Pinpoint the cell where the given text exists, returning its [x, y] midpoint coordinate. 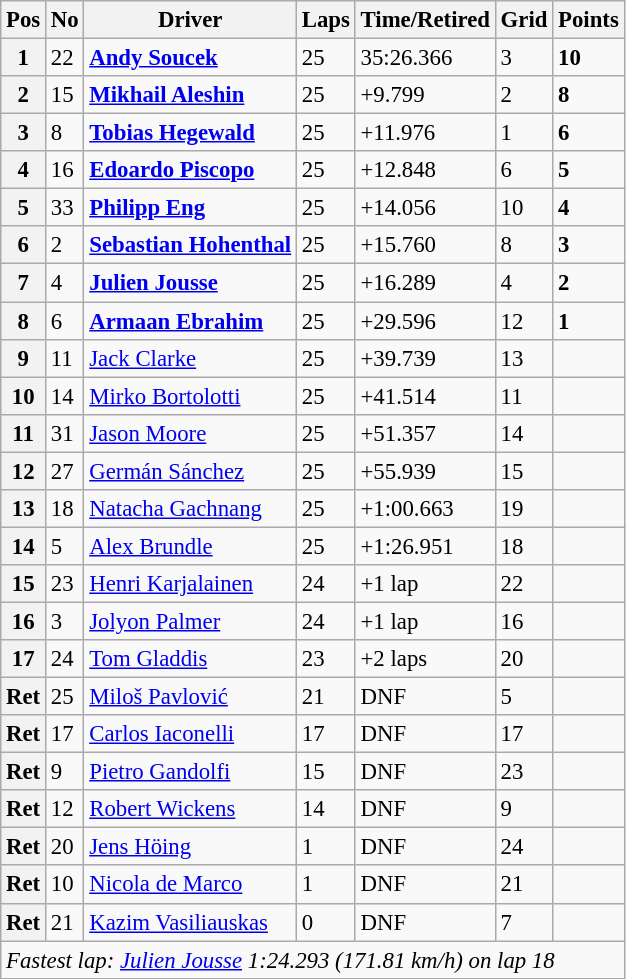
Edoardo Piscopo [190, 170]
+16.289 [425, 283]
Natacha Gachnang [190, 509]
Tom Gladdis [190, 659]
+12.848 [425, 170]
+1:00.663 [425, 509]
Tobias Hegewald [190, 133]
No [65, 20]
+14.056 [425, 208]
Julien Jousse [190, 283]
Armaan Ebrahim [190, 321]
Alex Brundle [190, 546]
Time/Retired [425, 20]
+41.514 [425, 396]
Points [588, 20]
Mikhail Aleshin [190, 95]
Philipp Eng [190, 208]
+29.596 [425, 321]
+55.939 [425, 471]
Jens Höing [190, 847]
Grid [524, 20]
+9.799 [425, 95]
+11.976 [425, 133]
Henri Karjalainen [190, 584]
Robert Wickens [190, 809]
Sebastian Hohenthal [190, 245]
31 [65, 433]
19 [524, 509]
Laps [326, 20]
Nicola de Marco [190, 885]
0 [326, 922]
Fastest lap: Julien Jousse 1:24.293 (171.81 km/h) on lap 18 [312, 960]
Miloš Pavlović [190, 697]
+15.760 [425, 245]
+51.357 [425, 433]
Jack Clarke [190, 358]
35:26.366 [425, 58]
Mirko Bortolotti [190, 396]
Kazim Vasiliauskas [190, 922]
Carlos Iaconelli [190, 734]
Germán Sánchez [190, 471]
Jason Moore [190, 433]
+2 laps [425, 659]
Pos [24, 20]
33 [65, 208]
27 [65, 471]
Jolyon Palmer [190, 621]
+1:26.951 [425, 546]
Andy Soucek [190, 58]
Driver [190, 20]
+39.739 [425, 358]
Pietro Gandolfi [190, 772]
